Find where the given text appears and provide that cell's center as [X, Y] coordinate. 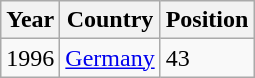
Year [30, 20]
Germany [110, 58]
43 [207, 58]
1996 [30, 58]
Country [110, 20]
Position [207, 20]
